Detect which cell encompasses the target text, then output its (X, Y) center coordinate. 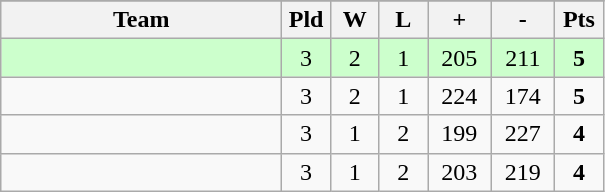
Team (142, 20)
Pld (306, 20)
219 (523, 172)
211 (523, 58)
L (404, 20)
174 (523, 96)
- (523, 20)
203 (460, 172)
W (354, 20)
227 (523, 134)
+ (460, 20)
205 (460, 58)
224 (460, 96)
Pts (580, 20)
199 (460, 134)
